Scan for the cell matching the given text and deliver its (X, Y) coordinate at center. 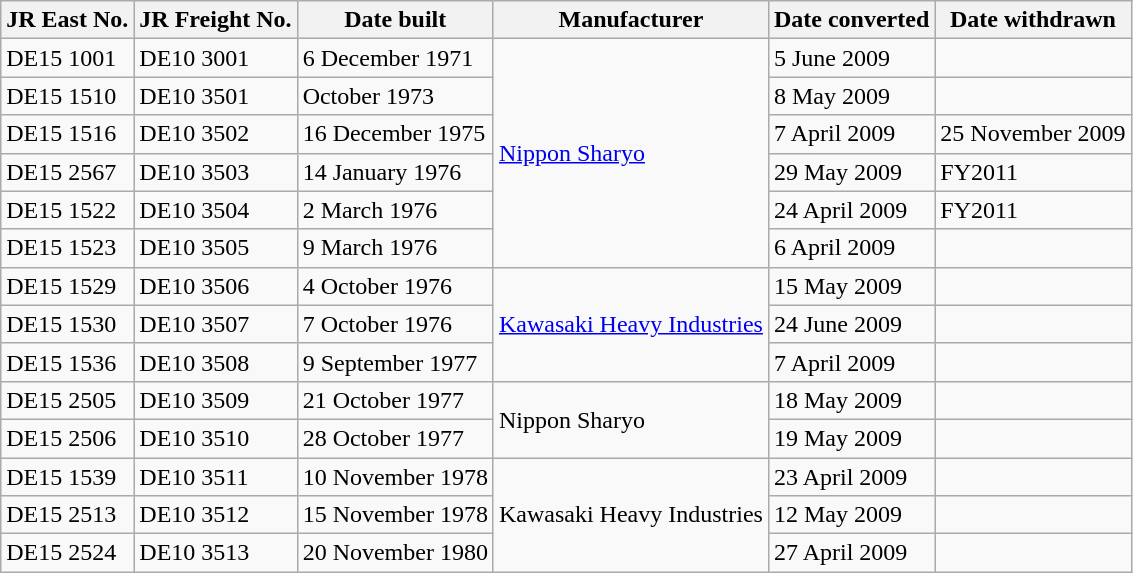
DE10 3504 (216, 210)
DE10 3509 (216, 400)
14 January 1976 (395, 172)
DE10 3506 (216, 286)
DE10 3502 (216, 134)
Date built (395, 20)
8 May 2009 (851, 96)
25 November 2009 (1033, 134)
DE15 1529 (68, 286)
15 May 2009 (851, 286)
24 June 2009 (851, 324)
9 March 1976 (395, 248)
5 June 2009 (851, 58)
21 October 1977 (395, 400)
DE10 3501 (216, 96)
DE10 3505 (216, 248)
23 April 2009 (851, 477)
Date converted (851, 20)
6 April 2009 (851, 248)
DE15 1510 (68, 96)
DE10 3511 (216, 477)
DE15 1516 (68, 134)
28 October 1977 (395, 438)
15 November 1978 (395, 515)
DE15 1001 (68, 58)
DE15 2506 (68, 438)
DE10 3503 (216, 172)
7 October 1976 (395, 324)
Manufacturer (630, 20)
DE10 3001 (216, 58)
DE15 1530 (68, 324)
6 December 1971 (395, 58)
DE15 2567 (68, 172)
DE10 3507 (216, 324)
DE15 2524 (68, 553)
10 November 1978 (395, 477)
27 April 2009 (851, 553)
October 1973 (395, 96)
12 May 2009 (851, 515)
DE10 3512 (216, 515)
Date withdrawn (1033, 20)
JR Freight No. (216, 20)
29 May 2009 (851, 172)
DE15 2513 (68, 515)
4 October 1976 (395, 286)
DE10 3510 (216, 438)
DE15 2505 (68, 400)
DE15 1522 (68, 210)
19 May 2009 (851, 438)
JR East No. (68, 20)
24 April 2009 (851, 210)
DE15 1539 (68, 477)
18 May 2009 (851, 400)
16 December 1975 (395, 134)
DE15 1523 (68, 248)
9 September 1977 (395, 362)
DE10 3513 (216, 553)
DE10 3508 (216, 362)
2 March 1976 (395, 210)
20 November 1980 (395, 553)
DE15 1536 (68, 362)
